Find where the given text appears and provide that cell's center as (X, Y) coordinate. 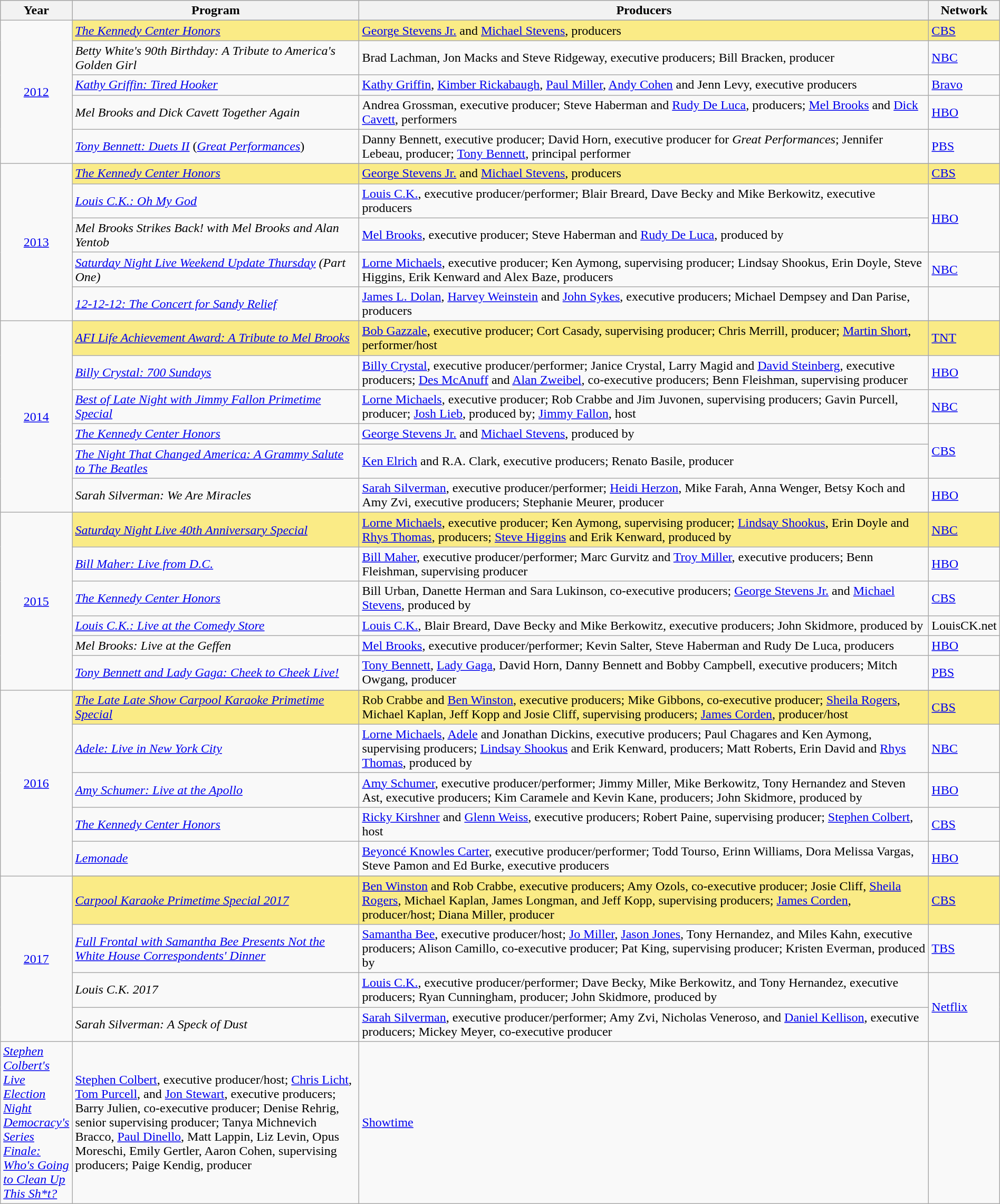
Tony Bennett and Lady Gaga: Cheek to Cheek Live! (216, 673)
Program (216, 11)
Carpool Karaoke Primetime Special 2017 (216, 900)
The Night That Changed America: A Grammy Salute to The Beatles (216, 461)
Showtime (644, 1123)
2013 (36, 242)
TBS (964, 949)
Full Frontal with Samantha Bee Presents Not the White House Correspondents' Dinner (216, 949)
Best of Late Night with Jimmy Fallon Primetime Special (216, 407)
Sarah Silverman: A Speck of Dust (216, 1024)
Tony Bennett, Lady Gaga, David Horn, Danny Bennett and Bobby Campbell, executive producers; Mitch Owgang, producer (644, 673)
Louis C.K.: Live at the Comedy Store (216, 625)
Saturday Night Live Weekend Update Thursday (Part One) (216, 269)
Sarah Silverman: We Are Miracles (216, 496)
Mel Brooks and Dick Cavett Together Again (216, 112)
Bill Maher, executive producer/performer; Marc Gurvitz and Troy Miller, executive producers; Benn Fleishman, supervising producer (644, 564)
Netflix (964, 1007)
2015 (36, 601)
Saturday Night Live 40th Anniversary Special (216, 529)
Bill Urban, Danette Herman and Sara Lukinson, co-executive producers; George Stevens Jr. and Michael Stevens, produced by (644, 598)
Amy Schumer: Live at the Apollo (216, 790)
Kathy Griffin, Kimber Rickabaugh, Paul Miller, Andy Cohen and Jenn Levy, executive producers (644, 85)
Betty White's 90th Birthday: A Tribute to America's Golden Girl (216, 58)
Louis C.K., Blair Breard, Dave Becky and Mike Berkowitz, executive producers; John Skidmore, produced by (644, 625)
Brad Lachman, Jon Macks and Steve Ridgeway, executive producers; Bill Bracken, producer (644, 58)
Louis C.K., executive producer/performer; Blair Breard, Dave Becky and Mike Berkowitz, executive producers (644, 200)
Bravo (964, 85)
George Stevens Jr. and Michael Stevens, produced by (644, 434)
2012 (36, 92)
Louis C.K. 2017 (216, 990)
AFI Life Achievement Award: A Tribute to Mel Brooks (216, 338)
Andrea Grossman, executive producer; Steve Haberman and Rudy De Luca, producers; Mel Brooks and Dick Cavett, performers (644, 112)
Bob Gazzale, executive producer; Cort Casady, supervising producer; Chris Merrill, producer; Martin Short, performer/host (644, 338)
Mel Brooks: Live at the Geffen (216, 646)
2017 (36, 958)
Mel Brooks, executive producer; Steve Haberman and Rudy De Luca, produced by (644, 235)
James L. Dolan, Harvey Weinstein and John Sykes, executive producers; Michael Dempsey and Dan Parise, producers (644, 304)
Stephen Colbert's Live Election Night Democracy's Series Finale: Who's Going to Clean Up This Sh*t? (36, 1123)
Tony Bennett: Duets II (Great Performances) (216, 147)
Billy Crystal: 700 Sundays (216, 372)
Lemonade (216, 859)
12-12-12: The Concert for Sandy Relief (216, 304)
Producers (644, 11)
Mel Brooks, executive producer/performer; Kevin Salter, Steve Haberman and Rudy De Luca, producers (644, 646)
Network (964, 11)
2014 (36, 417)
LouisCK.net (964, 625)
Year (36, 11)
The Late Late Show Carpool Karaoke Primetime Special (216, 707)
TNT (964, 338)
Adele: Live in New York City (216, 748)
Bill Maher: Live from D.C. (216, 564)
Louis C.K.: Oh My God (216, 200)
Ken Elrich and R.A. Clark, executive producers; Renato Basile, producer (644, 461)
Ricky Kirshner and Glenn Weiss, executive producers; Robert Paine, supervising producer; Stephen Colbert, host (644, 824)
Kathy Griffin: Tired Hooker (216, 85)
Mel Brooks Strikes Back! with Mel Brooks and Alan Yentob (216, 235)
2016 (36, 783)
Beyoncé Knowles Carter, executive producer/performer; Todd Tourso, Erinn Williams, Dora Melissa Vargas, Steve Pamon and Ed Burke, executive producers (644, 859)
